Return [X, Y] of the center of cell containing provided text 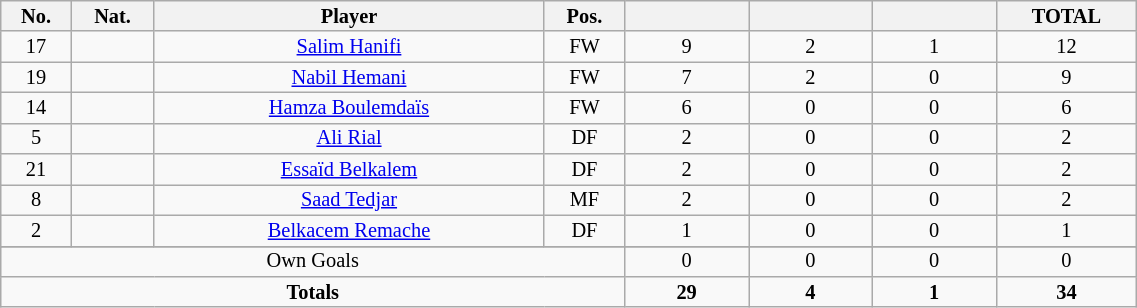
Player [349, 16]
Ali Rial [349, 138]
Saad Tedjar [349, 200]
12 [1066, 46]
Pos. [584, 16]
No. [36, 16]
21 [36, 170]
19 [36, 78]
Salim Hanifi [349, 46]
17 [36, 46]
TOTAL [1066, 16]
8 [36, 200]
MF [584, 200]
5 [36, 138]
7 [687, 78]
Essaïd Belkalem [349, 170]
Hamza Boulemdaïs [349, 108]
29 [687, 292]
Totals [313, 292]
34 [1066, 292]
Belkacem Remache [349, 230]
Nabil Hemani [349, 78]
Nat. [112, 16]
Own Goals [313, 262]
14 [36, 108]
4 [810, 292]
